Extract the [x, y] coordinate from the center of the cell holding the provided text.  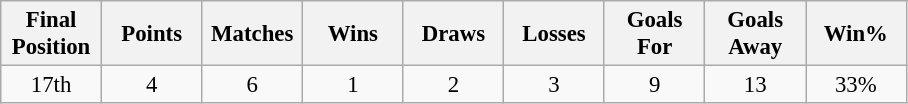
33% [856, 85]
Matches [252, 34]
17th [52, 85]
Draws [454, 34]
Wins [354, 34]
Final Position [52, 34]
6 [252, 85]
1 [354, 85]
2 [454, 85]
3 [554, 85]
9 [654, 85]
Points [152, 34]
13 [756, 85]
4 [152, 85]
Losses [554, 34]
Goals Away [756, 34]
Goals For [654, 34]
Win% [856, 34]
